Scan for the cell matching the given text and deliver its [X, Y] coordinate at center. 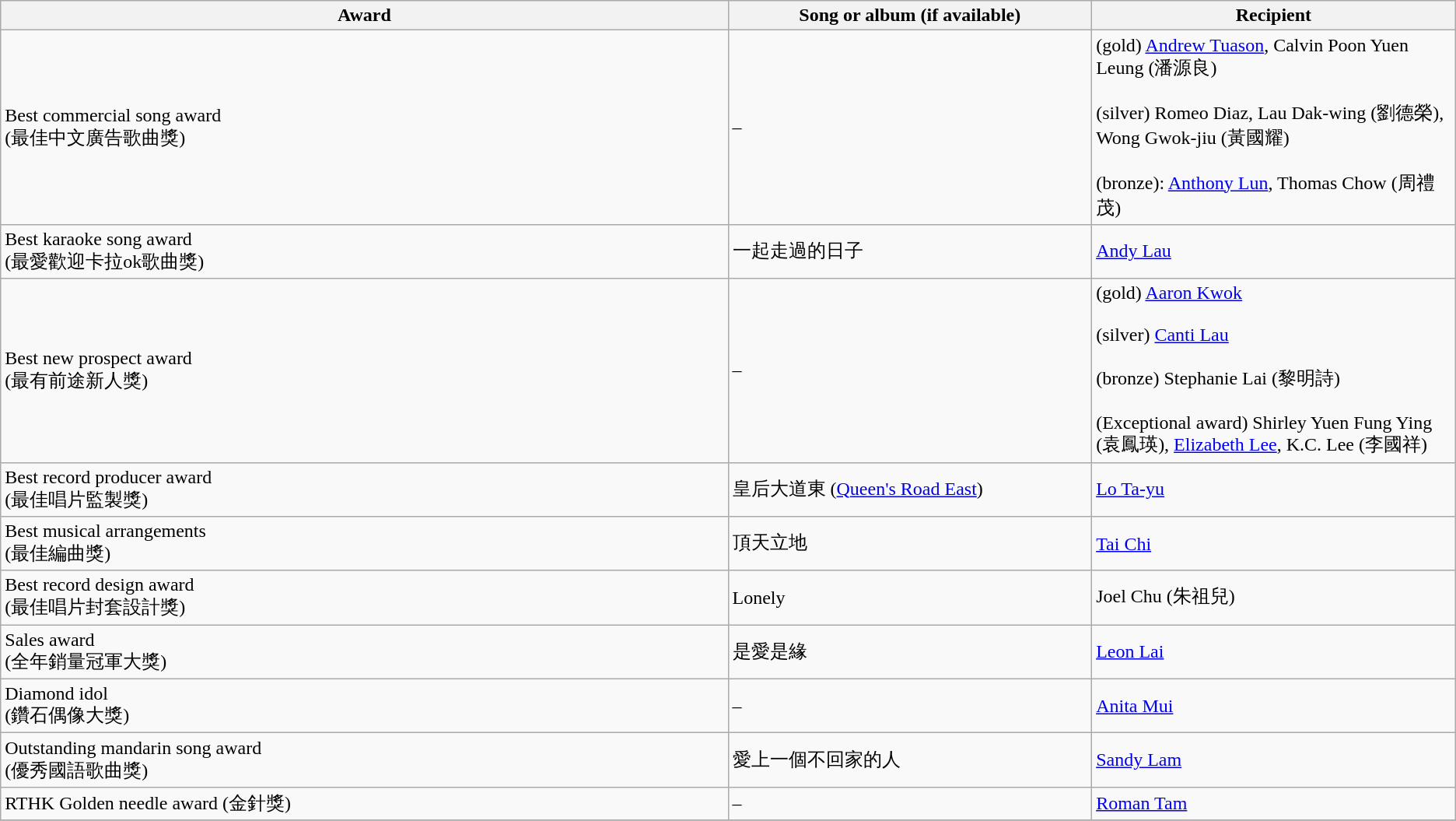
Lo Ta-yu [1274, 489]
(gold) Aaron Kwok(silver) Canti Lau(bronze) Stephanie Lai (黎明詩)(Exceptional award) Shirley Yuen Fung Ying (袁鳳瑛), Elizabeth Lee, K.C. Lee (李國祥) [1274, 370]
皇后大道東 (Queen's Road East) [910, 489]
RTHK Golden needle award (金針獎) [364, 803]
Leon Lai [1274, 652]
Best record design award(最佳唱片封套設計獎) [364, 598]
Best karaoke song award(最愛歡迎卡拉ok歌曲獎) [364, 251]
Lonely [910, 598]
Outstanding mandarin song award(優秀國語歌曲獎) [364, 760]
愛上一個不回家的人 [910, 760]
是愛是緣 [910, 652]
Sandy Lam [1274, 760]
Best musical arrangements(最佳編曲獎) [364, 544]
Joel Chu (朱祖兒) [1274, 598]
Andy Lau [1274, 251]
頂天立地 [910, 544]
一起走過的日子 [910, 251]
Sales award(全年銷量冠軍大獎) [364, 652]
Anita Mui [1274, 706]
Recipient [1274, 16]
Best record producer award(最佳唱片監製獎) [364, 489]
Diamond idol(鑽石偶像大獎) [364, 706]
Tai Chi [1274, 544]
Best commercial song award(最佳中文廣告歌曲獎) [364, 128]
Best new prospect award(最有前途新人獎) [364, 370]
Roman Tam [1274, 803]
Award [364, 16]
Song or album (if available) [910, 16]
